From the cell containing the given text, extract its center point as (X, Y) coordinate. 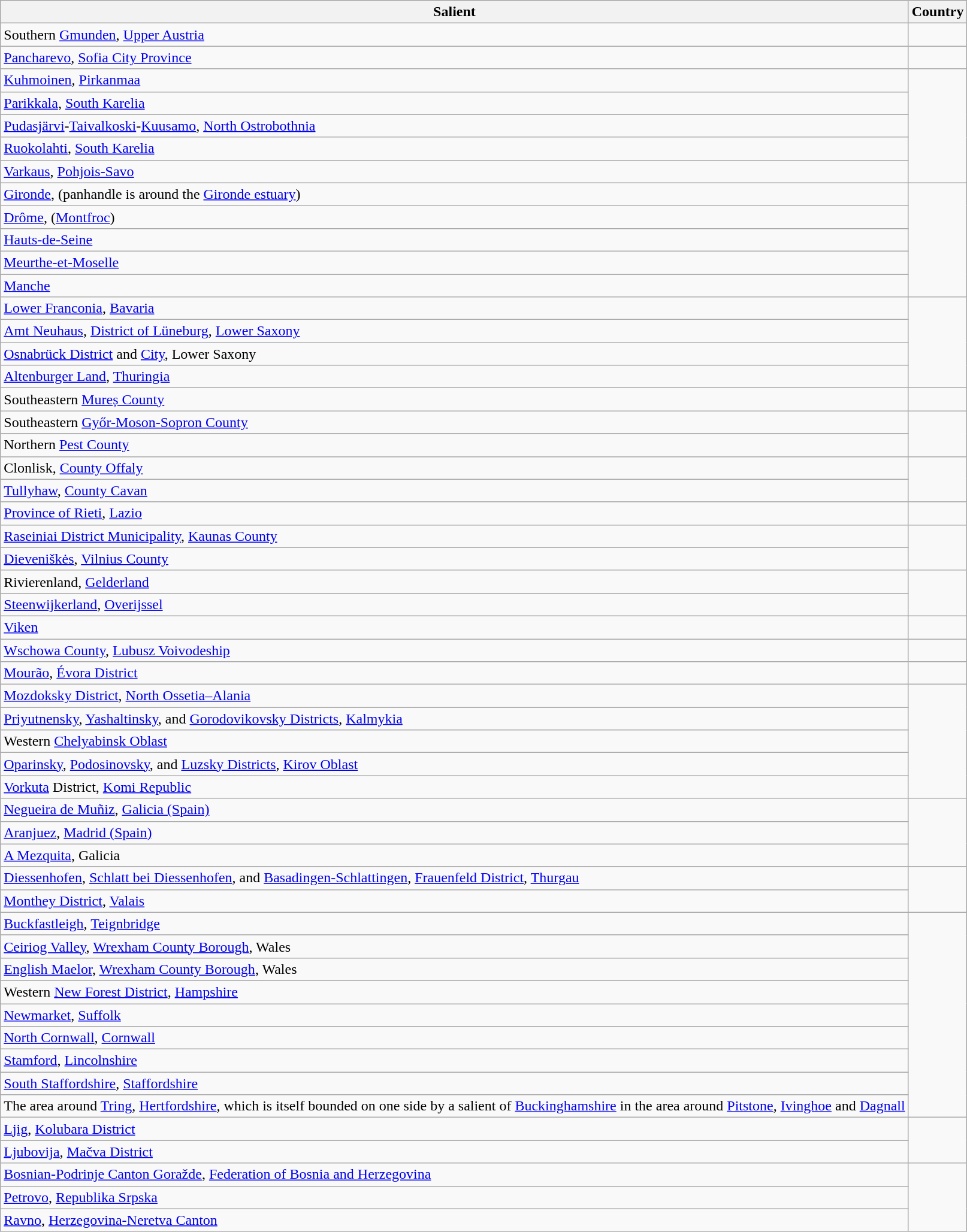
Oparinsky, Podosinovsky, and Luzsky Districts, Kirov Oblast (454, 764)
Stamford, Lincolnshire (454, 1061)
Amt Neuhaus, District of Lüneburg, Lower Saxony (454, 331)
Parikkala, South Karelia (454, 103)
Varkaus, Pohjois-Savo (454, 171)
Mozdoksky District, North Ossetia–Alania (454, 696)
Ruokolahti, South Karelia (454, 149)
Salient (454, 12)
A Mezquita, Galicia (454, 855)
Negueira de Muñiz, Galicia (Spain) (454, 810)
North Cornwall, Cornwall (454, 1038)
Southeastern Győr-Moson-Sopron County (454, 422)
Vorkuta District, Komi Republic (454, 787)
Southern Gmunden, Upper Austria (454, 35)
Rivierenland, Gelderland (454, 582)
Province of Rieti, Lazio (454, 513)
Pancharevo, Sofia City Province (454, 57)
Raseiniai District Municipality, Kaunas County (454, 536)
Priyutnensky, Yashaltinsky, and Gorodovikovsky Districts, Kalmykia (454, 719)
Ljubovija, Mačva District (454, 1152)
Wschowa County, Lubusz Voivodeship (454, 650)
Clonlisk, County Offaly (454, 468)
Newmarket, Suffolk (454, 1015)
Mourão, Évora District (454, 673)
Lower Franconia, Bavaria (454, 308)
Ceiriog Valley, Wrexham County Borough, Wales (454, 946)
Dieveniškės, Vilnius County (454, 559)
Western Chelyabinsk Oblast (454, 741)
Viken (454, 627)
Ljig, Kolubara District (454, 1129)
Northern Pest County (454, 445)
Drôme, (Montfroc) (454, 217)
Diessenhofen, Schlatt bei Diessenhofen, and Basadingen-Schlattingen, Frauenfeld District, Thurgau (454, 878)
Southeastern Mureș County (454, 399)
Aranjuez, Madrid (Spain) (454, 833)
Altenburger Land, Thuringia (454, 377)
Kuhmoinen, Pirkanmaa (454, 80)
Manche (454, 286)
Petrovo, Republika Srpska (454, 1197)
Meurthe-et-Moselle (454, 262)
Gironde, (panhandle is around the Gironde estuary) (454, 194)
Osnabrück District and City, Lower Saxony (454, 354)
Western New Forest District, Hampshire (454, 992)
Country (938, 12)
Hauts-de-Seine (454, 240)
Tullyhaw, County Cavan (454, 491)
Monthey District, Valais (454, 901)
Bosnian-Podrinje Canton Goražde, Federation of Bosnia and Herzegovina (454, 1175)
South Staffordshire, Staffordshire (454, 1083)
Steenwijkerland, Overijssel (454, 604)
English Maelor, Wrexham County Borough, Wales (454, 969)
Buckfastleigh, Teignbridge (454, 924)
Pudasjärvi-Taivalkoski-Kuusamo, North Ostrobothnia (454, 126)
Ravno, Herzegovina-Neretva Canton (454, 1220)
